Locate the cell with the specified text and output its [x, y] center coordinate. 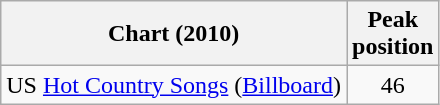
Chart (2010) [174, 34]
US Hot Country Songs (Billboard) [174, 85]
46 [392, 85]
Peakposition [392, 34]
